For the text-containing cell, return its midpoint in [X, Y] coordinate format. 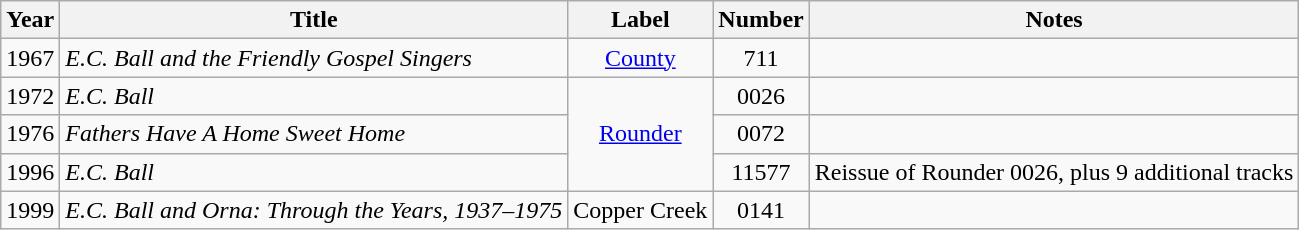
Notes [1054, 20]
Number [761, 20]
1996 [30, 172]
E.C. Ball and the Friendly Gospel Singers [314, 58]
0072 [761, 134]
Title [314, 20]
0141 [761, 210]
Label [640, 20]
Year [30, 20]
Copper Creek [640, 210]
Fathers Have A Home Sweet Home [314, 134]
11577 [761, 172]
Reissue of Rounder 0026, plus 9 additional tracks [1054, 172]
1972 [30, 96]
0026 [761, 96]
Rounder [640, 134]
711 [761, 58]
1999 [30, 210]
County [640, 58]
E.C. Ball and Orna: Through the Years, 1937–1975 [314, 210]
1976 [30, 134]
1967 [30, 58]
